Pinpoint the cell where the given text exists, returning its (x, y) midpoint coordinate. 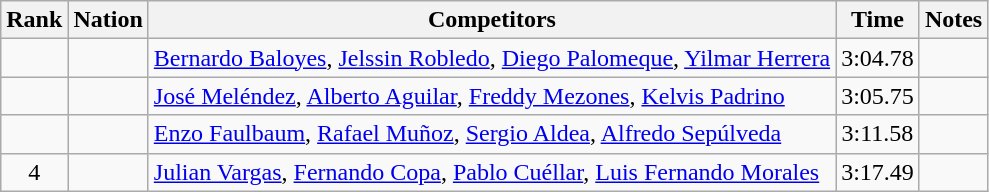
4 (34, 172)
3:17.49 (878, 172)
Julian Vargas, Fernando Copa, Pablo Cuéllar, Luis Fernando Morales (492, 172)
3:11.58 (878, 134)
Bernardo Baloyes, Jelssin Robledo, Diego Palomeque, Yilmar Herrera (492, 58)
José Meléndez, Alberto Aguilar, Freddy Mezones, Kelvis Padrino (492, 96)
3:05.75 (878, 96)
Notes (953, 20)
Enzo Faulbaum, Rafael Muñoz, Sergio Aldea, Alfredo Sepúlveda (492, 134)
3:04.78 (878, 58)
Nation (108, 20)
Rank (34, 20)
Time (878, 20)
Competitors (492, 20)
